Pinpoint the cell where the given text exists, returning its [X, Y] midpoint coordinate. 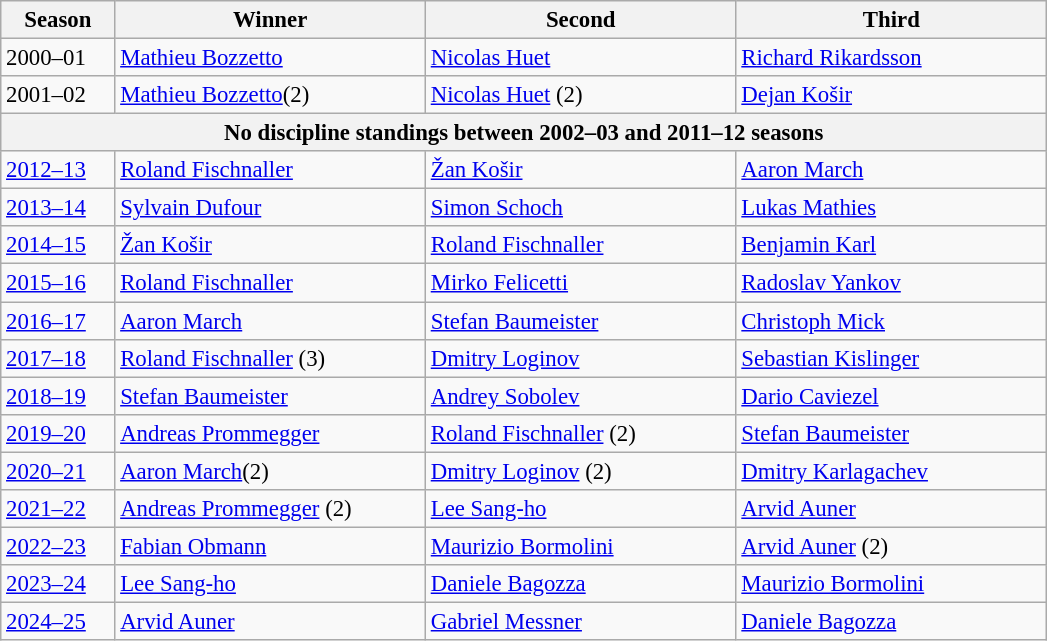
2012–13 [58, 170]
2022–23 [58, 546]
Second [580, 20]
Aaron March(2) [270, 471]
Mathieu Bozzetto(2) [270, 95]
Season [58, 20]
Sylvain Dufour [270, 208]
Lukas Mathies [892, 208]
Dario Caviezel [892, 396]
Fabian Obmann [270, 546]
2016–17 [58, 321]
2020–21 [58, 471]
2024–25 [58, 621]
2014–15 [58, 245]
Christoph Mick [892, 321]
Nicolas Huet [580, 58]
Third [892, 20]
Andreas Prommegger [270, 433]
Dejan Košir [892, 95]
Benjamin Karl [892, 245]
Mirko Felicetti [580, 283]
Winner [270, 20]
No discipline standings between 2002–03 and 2011–12 seasons [524, 133]
Simon Schoch [580, 208]
Dmitry Loginov (2) [580, 471]
Richard Rikardsson [892, 58]
Mathieu Bozzetto [270, 58]
Gabriel Messner [580, 621]
2001–02 [58, 95]
Roland Fischnaller (2) [580, 433]
Arvid Auner (2) [892, 546]
2018–19 [58, 396]
Roland Fischnaller (3) [270, 358]
2017–18 [58, 358]
Dmitry Loginov [580, 358]
2019–20 [58, 433]
2021–22 [58, 509]
Andreas Prommegger (2) [270, 509]
Dmitry Karlagachev [892, 471]
2023–24 [58, 584]
2015–16 [58, 283]
Sebastian Kislinger [892, 358]
Radoslav Yankov [892, 283]
Andrey Sobolev [580, 396]
Nicolas Huet (2) [580, 95]
2013–14 [58, 208]
2000–01 [58, 58]
